Return the [X, Y] coordinate for the center point of the cell that contains the specified text.  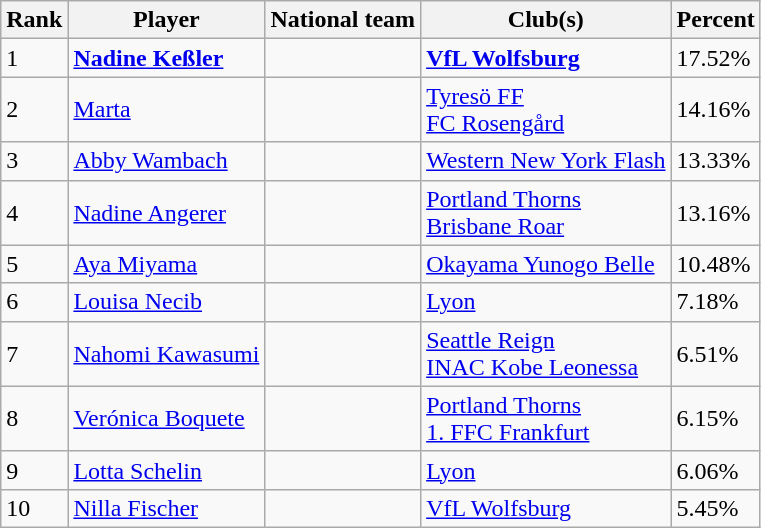
Nadine Keßler [166, 58]
5.45% [716, 508]
6 [34, 302]
5 [34, 264]
Okayama Yunogo Belle [546, 264]
6.06% [716, 470]
Player [166, 20]
7 [34, 354]
Tyresö FF FC Rosengård [546, 110]
Verónica Boquete [166, 418]
Lotta Schelin [166, 470]
Portland Thorns 1. FFC Frankfurt [546, 418]
Rank [34, 20]
2 [34, 110]
9 [34, 470]
7.18% [716, 302]
14.16% [716, 110]
Nilla Fischer [166, 508]
Portland Thorns Brisbane Roar [546, 212]
17.52% [716, 58]
13.16% [716, 212]
3 [34, 161]
Aya Miyama [166, 264]
8 [34, 418]
Western New York Flash [546, 161]
National team [343, 20]
Marta [166, 110]
10 [34, 508]
1 [34, 58]
10.48% [716, 264]
Abby Wambach [166, 161]
6.15% [716, 418]
13.33% [716, 161]
Nahomi Kawasumi [166, 354]
Percent [716, 20]
Louisa Necib [166, 302]
Club(s) [546, 20]
4 [34, 212]
Nadine Angerer [166, 212]
6.51% [716, 354]
Seattle Reign INAC Kobe Leonessa [546, 354]
